Output the [x, y] coordinate of the center of the cell containing the given text.  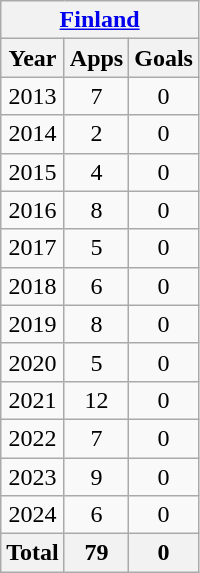
Year [33, 58]
2015 [33, 172]
2024 [33, 515]
2013 [33, 96]
2018 [33, 286]
12 [96, 400]
Total [33, 553]
Apps [96, 58]
2014 [33, 134]
Finland [100, 20]
Goals [164, 58]
9 [96, 477]
2021 [33, 400]
2023 [33, 477]
2022 [33, 438]
79 [96, 553]
2017 [33, 248]
2 [96, 134]
2016 [33, 210]
2020 [33, 362]
4 [96, 172]
2019 [33, 324]
